Identify which cell holds the provided text, then report its (X, Y) central coordinate. 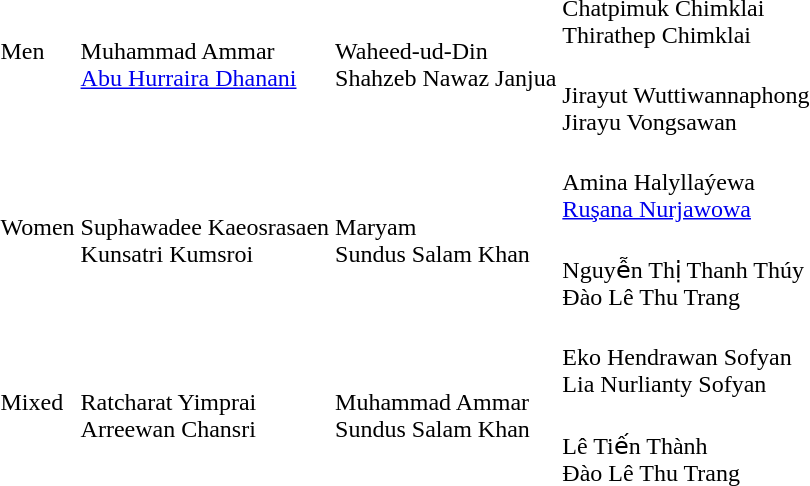
Suphawadee KaeosrasaenKunsatri Kumsroi (205, 226)
MaryamSundus Salam Khan (446, 226)
